Scan for the cell matching the given text and deliver its [x, y] coordinate at center. 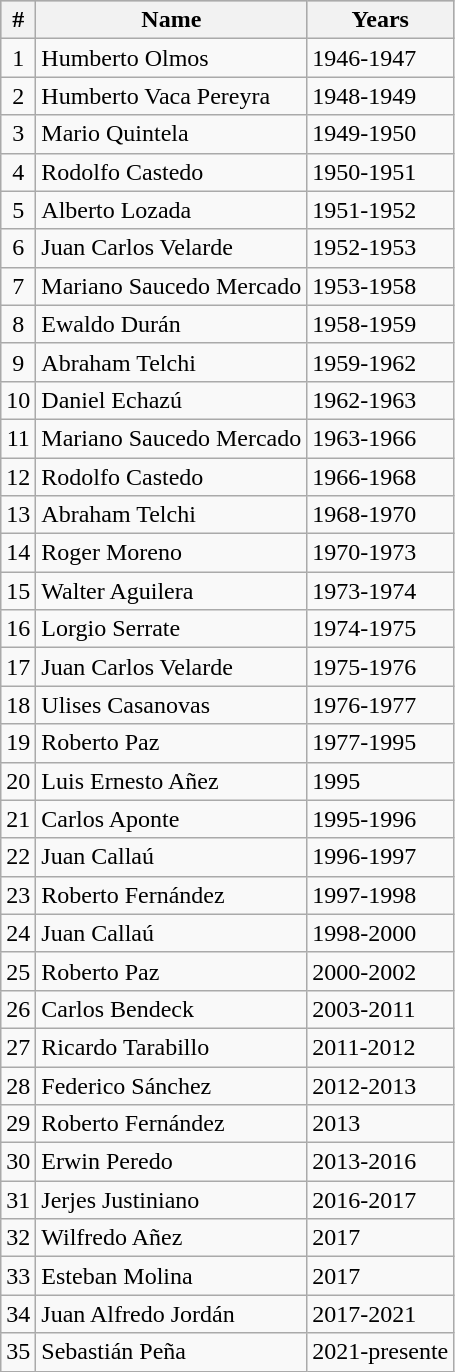
19 [18, 743]
2003-2011 [380, 1009]
1953-1958 [380, 286]
26 [18, 1009]
Carlos Bendeck [172, 1009]
Jerjes Justiniano [172, 1200]
15 [18, 591]
16 [18, 629]
12 [18, 477]
1958-1959 [380, 324]
1946-1947 [380, 58]
33 [18, 1276]
9 [18, 362]
7 [18, 286]
1 [18, 58]
1977-1995 [380, 743]
Luis Ernesto Añez [172, 781]
Ewaldo Durán [172, 324]
30 [18, 1162]
Ulises Casanovas [172, 705]
2000-2002 [380, 971]
Name [172, 20]
32 [18, 1238]
11 [18, 438]
2012-2013 [380, 1085]
25 [18, 971]
1970-1973 [380, 553]
20 [18, 781]
35 [18, 1352]
Humberto Olmos [172, 58]
Lorgio Serrate [172, 629]
21 [18, 819]
1996-1997 [380, 857]
1998-2000 [380, 933]
3 [18, 134]
1959-1962 [380, 362]
Juan Alfredo Jordán [172, 1314]
Daniel Echazú [172, 400]
24 [18, 933]
1950-1951 [380, 172]
1976-1977 [380, 705]
Roger Moreno [172, 553]
Years [380, 20]
1948-1949 [380, 96]
# [18, 20]
Alberto Lozada [172, 210]
4 [18, 172]
1997-1998 [380, 895]
29 [18, 1124]
1962-1963 [380, 400]
23 [18, 895]
Federico Sánchez [172, 1085]
2016-2017 [380, 1200]
1966-1968 [380, 477]
8 [18, 324]
1995-1996 [380, 819]
13 [18, 515]
17 [18, 667]
2011-2012 [380, 1047]
2013-2016 [380, 1162]
1975-1976 [380, 667]
1974-1975 [380, 629]
28 [18, 1085]
1995 [380, 781]
Humberto Vaca Pereyra [172, 96]
2021-presente [380, 1352]
1963-1966 [380, 438]
2013 [380, 1124]
31 [18, 1200]
14 [18, 553]
22 [18, 857]
34 [18, 1314]
6 [18, 248]
18 [18, 705]
2017-2021 [380, 1314]
Carlos Aponte [172, 819]
Mario Quintela [172, 134]
Erwin Peredo [172, 1162]
1949-1950 [380, 134]
2 [18, 96]
10 [18, 400]
Sebastián Peña [172, 1352]
Wilfredo Añez [172, 1238]
Walter Aguilera [172, 591]
5 [18, 210]
Ricardo Tarabillo [172, 1047]
Esteban Molina [172, 1276]
1951-1952 [380, 210]
27 [18, 1047]
1952-1953 [380, 248]
1973-1974 [380, 591]
1968-1970 [380, 515]
